Scan for the cell matching the given text and deliver its (x, y) coordinate at center. 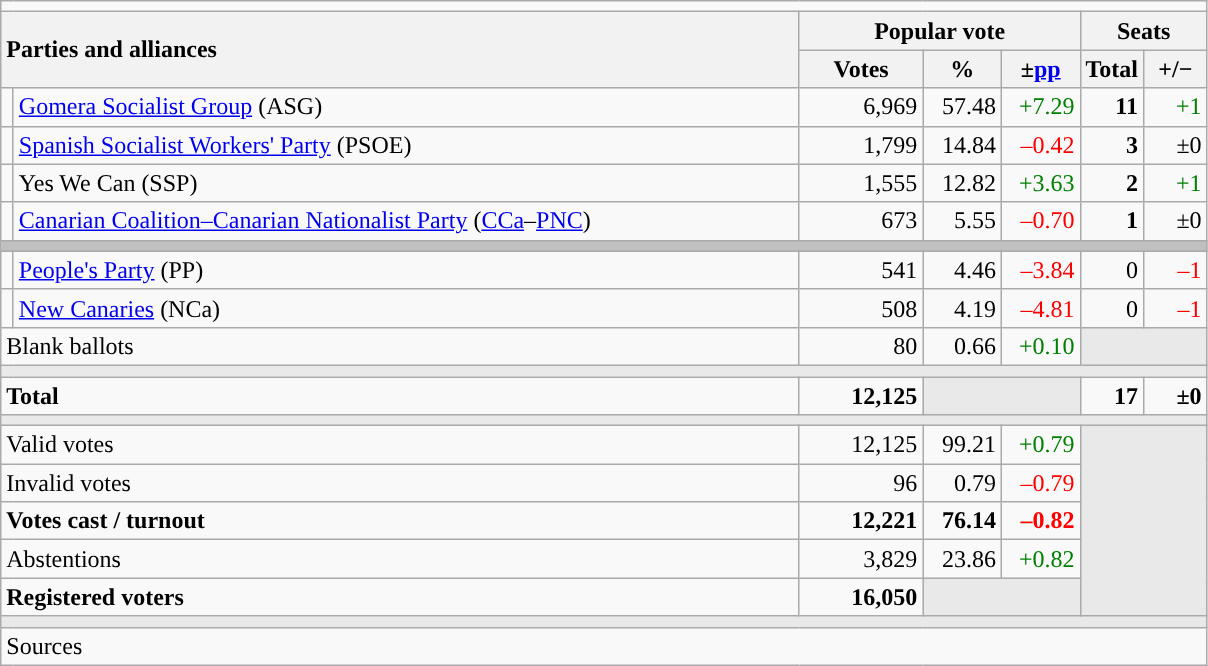
–0.70 (1040, 221)
Seats (1144, 31)
3,829 (861, 559)
+0.79 (1040, 445)
673 (861, 221)
5.55 (962, 221)
New Canaries (NCa) (406, 308)
2 (1112, 183)
+/− (1176, 69)
57.48 (962, 107)
3 (1112, 145)
12.82 (962, 183)
1 (1112, 221)
% (962, 69)
1,555 (861, 183)
–0.79 (1040, 483)
–3.84 (1040, 270)
4.46 (962, 270)
11 (1112, 107)
Valid votes (400, 445)
Spanish Socialist Workers' Party (PSOE) (406, 145)
96 (861, 483)
4.19 (962, 308)
–0.82 (1040, 521)
+0.10 (1040, 346)
23.86 (962, 559)
People's Party (PP) (406, 270)
541 (861, 270)
Invalid votes (400, 483)
16,050 (861, 597)
Abstentions (400, 559)
Parties and alliances (400, 50)
Gomera Socialist Group (ASG) (406, 107)
Blank ballots (400, 346)
Registered voters (400, 597)
6,969 (861, 107)
99.21 (962, 445)
Yes We Can (SSP) (406, 183)
Popular vote (940, 31)
+0.82 (1040, 559)
Votes (861, 69)
Votes cast / turnout (400, 521)
80 (861, 346)
0.79 (962, 483)
0.66 (962, 346)
±pp (1040, 69)
17 (1112, 395)
12,221 (861, 521)
+3.63 (1040, 183)
–0.42 (1040, 145)
14.84 (962, 145)
Sources (604, 646)
76.14 (962, 521)
1,799 (861, 145)
+7.29 (1040, 107)
–4.81 (1040, 308)
Canarian Coalition–Canarian Nationalist Party (CCa–PNC) (406, 221)
508 (861, 308)
